Search for the cell housing the specified text and yield its [x, y] center coordinate. 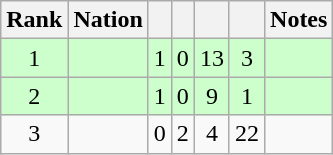
Notes [299, 20]
22 [246, 134]
Nation [108, 20]
13 [212, 58]
Rank [34, 20]
9 [212, 96]
4 [212, 134]
